Locate the cell with the specified text and output its (X, Y) center coordinate. 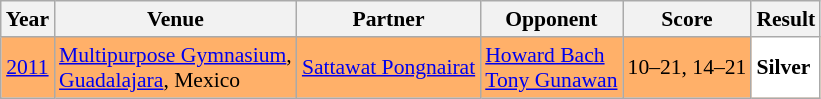
Score (688, 19)
Silver (786, 68)
Multipurpose Gymnasium,Guadalajara, Mexico (176, 68)
Year (28, 19)
10–21, 14–21 (688, 68)
Opponent (551, 19)
Howard Bach Tony Gunawan (551, 68)
Sattawat Pongnairat (388, 68)
Result (786, 19)
Partner (388, 19)
2011 (28, 68)
Venue (176, 19)
